Output the (x, y) coordinate of the center of the cell containing the given text.  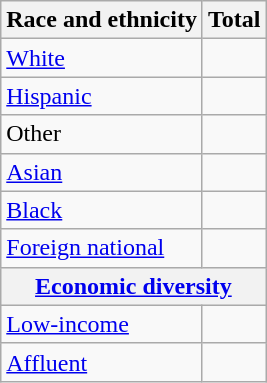
Black (102, 210)
Race and ethnicity (102, 20)
Hispanic (102, 96)
Other (102, 134)
White (102, 58)
Asian (102, 172)
Affluent (102, 362)
Low-income (102, 324)
Foreign national (102, 248)
Economic diversity (134, 286)
Total (234, 20)
